Capture the cell that displays the provided text and extract its [X, Y] central coordinate. 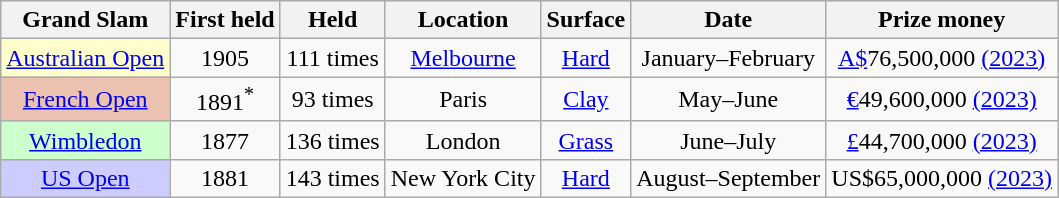
August–September [728, 178]
Prize money [942, 20]
Clay [586, 100]
London [463, 140]
€49,600,000 (2023) [942, 100]
Paris [463, 100]
1891* [225, 100]
First held [225, 20]
1905 [225, 58]
May–June [728, 100]
Date [728, 20]
1881 [225, 178]
£44,700,000 (2023) [942, 140]
93 times [332, 100]
136 times [332, 140]
Australian Open [86, 58]
111 times [332, 58]
Held [332, 20]
French Open [86, 100]
Grand Slam [86, 20]
1877 [225, 140]
US$65,000,000 (2023) [942, 178]
June–July [728, 140]
Wimbledon [86, 140]
Location [463, 20]
Surface [586, 20]
Melbourne [463, 58]
Grass [586, 140]
January–February [728, 58]
New York City [463, 178]
US Open [86, 178]
143 times [332, 178]
A$76,500,000 (2023) [942, 58]
